Output the (X, Y) coordinate of the center of the cell containing the given text.  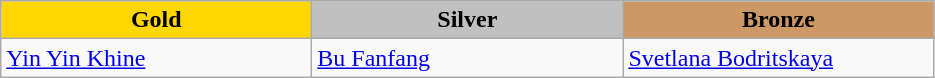
Bronze (778, 20)
Svetlana Bodritskaya (778, 58)
Gold (156, 20)
Bu Fanfang (468, 58)
Yin Yin Khine (156, 58)
Silver (468, 20)
